Extract the (X, Y) coordinate from the center of the cell holding the provided text.  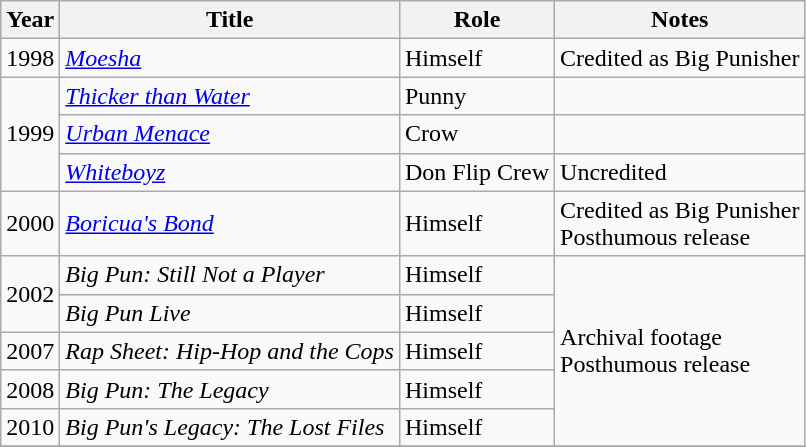
Punny (476, 96)
2010 (30, 427)
Urban Menace (230, 134)
2007 (30, 351)
Moesha (230, 58)
Year (30, 20)
Thicker than Water (230, 96)
Don Flip Crew (476, 172)
1999 (30, 134)
Big Pun: Still Not a Player (230, 275)
Title (230, 20)
Rap Sheet: Hip-Hop and the Cops (230, 351)
1998 (30, 58)
2002 (30, 294)
Crow (476, 134)
2000 (30, 224)
Big Pun Live (230, 313)
Big Pun's Legacy: The Lost Files (230, 427)
2008 (30, 389)
Role (476, 20)
Uncredited (680, 172)
Credited as Big Punisher (680, 58)
Big Pun: The Legacy (230, 389)
Archival footagePosthumous release (680, 351)
Notes (680, 20)
Whiteboyz (230, 172)
Credited as Big PunisherPosthumous release (680, 224)
Boricua's Bond (230, 224)
